Search for the cell housing the specified text and yield its (X, Y) center coordinate. 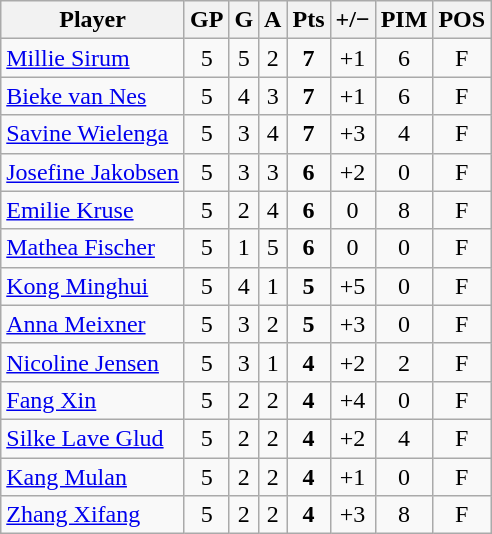
POS (462, 20)
Fang Xin (93, 400)
GP (206, 20)
Emilie Kruse (93, 210)
Anna Meixner (93, 324)
Josefine Jakobsen (93, 172)
+/− (352, 20)
Kang Mulan (93, 477)
Mathea Fischer (93, 248)
Savine Wielenga (93, 134)
Nicoline Jensen (93, 362)
A (273, 20)
Silke Lave Glud (93, 438)
+4 (352, 400)
+5 (352, 286)
Pts (308, 20)
PIM (404, 20)
Millie Sirum (93, 58)
Kong Minghui (93, 286)
Zhang Xifang (93, 515)
Player (93, 20)
G (244, 20)
Bieke van Nes (93, 96)
